Return the [x, y] coordinate for the center point of the cell that contains the specified text.  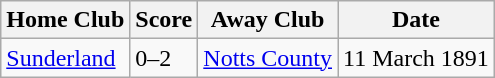
Notts County [268, 58]
Home Club [66, 20]
Away Club [268, 20]
11 March 1891 [416, 58]
Date [416, 20]
Sunderland [66, 58]
0–2 [164, 58]
Score [164, 20]
